Detect which cell encompasses the target text, then output its (x, y) center coordinate. 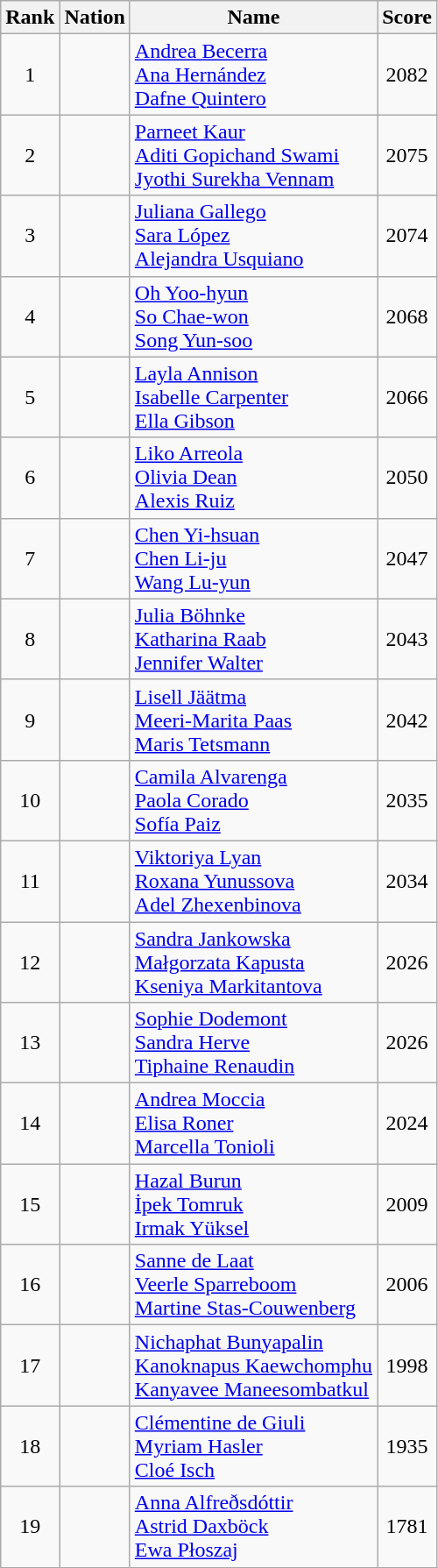
13 (30, 1043)
Andrea Becerra Ana Hernández Dafne Quintero (253, 74)
1998 (407, 1366)
16 (30, 1285)
8 (30, 639)
Chen Yi-hsuan Chen Li-ju Wang Lu-yun (253, 558)
2009 (407, 1204)
1 (30, 74)
2024 (407, 1124)
Name (253, 18)
6 (30, 478)
14 (30, 1124)
17 (30, 1366)
2050 (407, 478)
19 (30, 1527)
Camila Alvarenga Paola Corado Sofía Paiz (253, 800)
Parneet Kaur Aditi Gopichand Swami Jyothi Surekha Vennam (253, 155)
2075 (407, 155)
2082 (407, 74)
2066 (407, 397)
1781 (407, 1527)
10 (30, 800)
Rank (30, 18)
2042 (407, 720)
2068 (407, 316)
11 (30, 881)
7 (30, 558)
2034 (407, 881)
Andrea Moccia Elisa Roner Marcella Tonioli (253, 1124)
4 (30, 316)
Liko Arreola Olivia Dean Alexis Ruiz (253, 478)
2 (30, 155)
Sanne de Laat Veerle Sparreboom Martine Stas-Couwenberg (253, 1285)
Clémentine de Giuli Myriam Hasler Cloé Isch (253, 1446)
Viktoriya Lyan Roxana Yunussova Adel Zhexenbinova (253, 881)
2047 (407, 558)
Sophie Dodemont Sandra Herve Tiphaine Renaudin (253, 1043)
2006 (407, 1285)
Layla Annison Isabelle Carpenter Ella Gibson (253, 397)
Score (407, 18)
Anna Alfreðsdóttir Astrid Daxböck Ewa Płoszaj (253, 1527)
15 (30, 1204)
Sandra Jankowska Małgorzata Kapusta Kseniya Markitantova (253, 962)
Juliana Gallego Sara López Alejandra Usquiano (253, 236)
5 (30, 397)
Nichaphat Bunyapalin Kanoknapus Kaewchomphu Kanyavee Maneesombatkul (253, 1366)
1935 (407, 1446)
2043 (407, 639)
18 (30, 1446)
Nation (95, 18)
Julia Böhnke Katharina Raab Jennifer Walter (253, 639)
Oh Yoo-hyun So Chae-won Song Yun-soo (253, 316)
2074 (407, 236)
Hazal Burun İpek Tomruk Irmak Yüksel (253, 1204)
Lisell Jäätma Meeri-Marita Paas Maris Tetsmann (253, 720)
9 (30, 720)
12 (30, 962)
3 (30, 236)
2035 (407, 800)
